Pinpoint the cell where the given text exists, returning its [X, Y] midpoint coordinate. 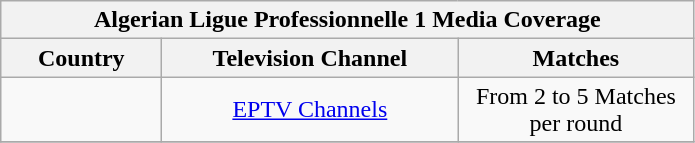
Country [82, 58]
From 2 to 5 Matches per round [576, 110]
Television Channel [310, 58]
EPTV Channels [310, 110]
Algerian Ligue Professionnelle 1 Media Coverage [348, 20]
Matches [576, 58]
